Capture the cell that displays the provided text and extract its [X, Y] central coordinate. 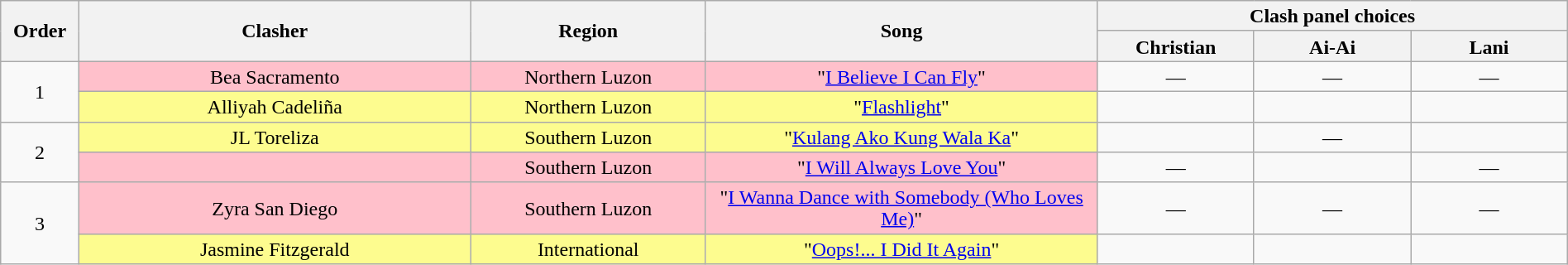
"Oops!... I Did It Again" [901, 248]
"Flashlight" [901, 106]
Jasmine Fitzgerald [275, 248]
Order [40, 31]
"Kulang Ako Kung Wala Ka" [901, 137]
"I Will Always Love You" [901, 167]
Ai-Ai [1331, 46]
1 [40, 91]
International [588, 248]
Zyra San Diego [275, 208]
Lani [1489, 46]
Clasher [275, 31]
Region [588, 31]
Christian [1176, 46]
3 [40, 224]
Song [901, 31]
2 [40, 152]
"I Wanna Dance with Somebody (Who Loves Me)" [901, 208]
Bea Sacramento [275, 76]
JL Toreliza [275, 137]
"I Believe I Can Fly" [901, 76]
Alliyah Cadeliña [275, 106]
Clash panel choices [1332, 17]
